Search for the cell housing the specified text and yield its [x, y] center coordinate. 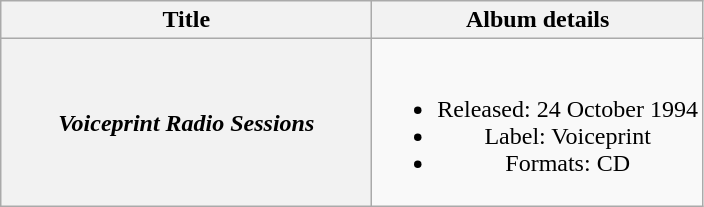
Album details [538, 20]
Released: 24 October 1994Label: VoiceprintFormats: CD [538, 122]
Title [186, 20]
Voiceprint Radio Sessions [186, 122]
